Extract the (X, Y) coordinate from the center of the cell holding the provided text.  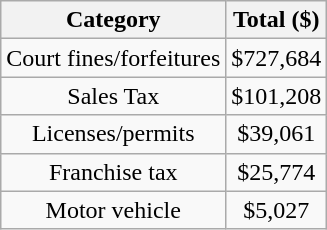
$39,061 (276, 134)
$727,684 (276, 58)
$25,774 (276, 172)
$101,208 (276, 96)
Total ($) (276, 20)
Category (114, 20)
Court fines/forfeitures (114, 58)
$5,027 (276, 210)
Franchise tax (114, 172)
Motor vehicle (114, 210)
Sales Tax (114, 96)
Licenses/permits (114, 134)
